Search for the cell housing the specified text and yield its (x, y) center coordinate. 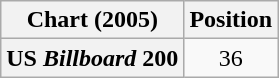
Chart (2005) (92, 20)
Position (231, 20)
36 (231, 58)
US Billboard 200 (92, 58)
